Find where the given text appears and provide that cell's center as (X, Y) coordinate. 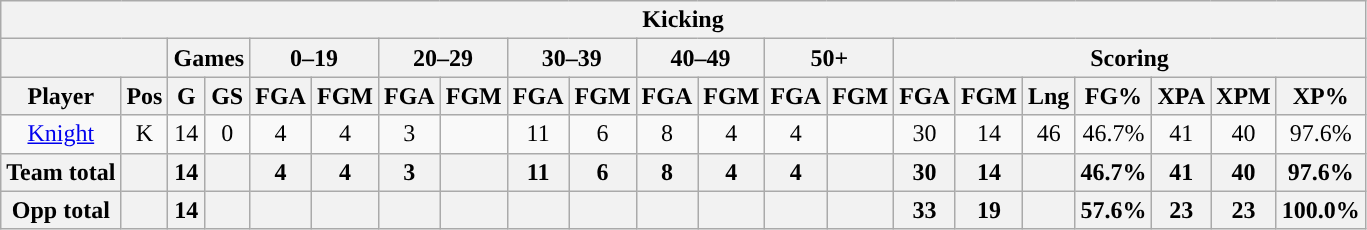
Games (209, 58)
Knight (61, 134)
Team total (61, 172)
46 (1048, 134)
GS (228, 96)
57.6% (1114, 210)
G (186, 96)
30–39 (572, 58)
Kicking (684, 20)
Opp total (61, 210)
20–29 (442, 58)
0 (228, 134)
Pos (144, 96)
Scoring (1130, 58)
Player (61, 96)
XPM (1244, 96)
XPA (1182, 96)
40–49 (700, 58)
19 (988, 210)
50+ (830, 58)
0–19 (314, 58)
33 (925, 210)
FG% (1114, 96)
Lng (1048, 96)
K (144, 134)
100.0% (1320, 210)
XP% (1320, 96)
